Provide the [x, y] coordinate of the cell's center where the given text is located.  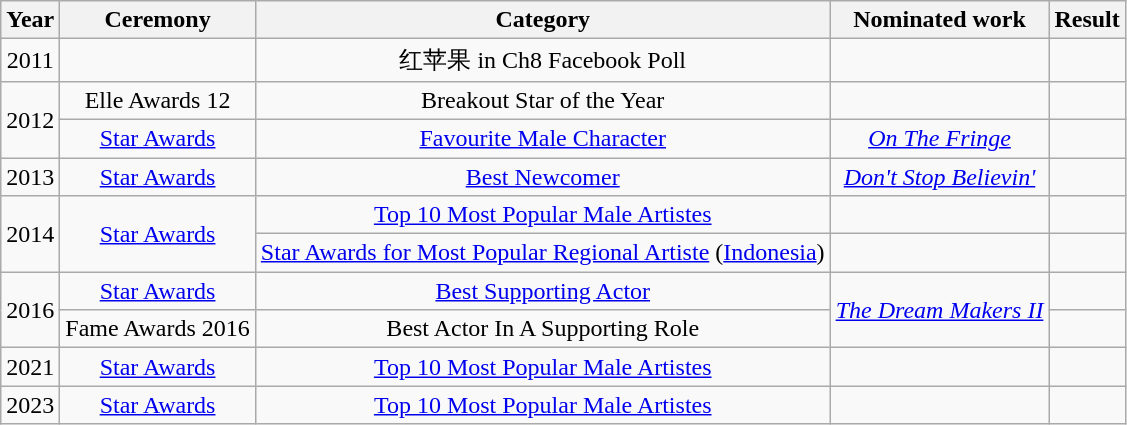
红苹果 in Ch8 Facebook Poll [542, 60]
Best Supporting Actor [542, 291]
Elle Awards 12 [158, 100]
Star Awards for Most Popular Regional Artiste (Indonesia) [542, 253]
2012 [30, 119]
Fame Awards 2016 [158, 329]
Favourite Male Character [542, 138]
Result [1087, 20]
Year [30, 20]
Best Actor In A Supporting Role [542, 329]
2021 [30, 367]
2023 [30, 405]
2016 [30, 310]
Category [542, 20]
Nominated work [940, 20]
Best Newcomer [542, 177]
On The Fringe [940, 138]
2014 [30, 234]
The Dream Makers II [940, 310]
Don't Stop Believin' [940, 177]
Breakout Star of the Year [542, 100]
Ceremony [158, 20]
2013 [30, 177]
2011 [30, 60]
